Search for the cell housing the specified text and yield its [x, y] center coordinate. 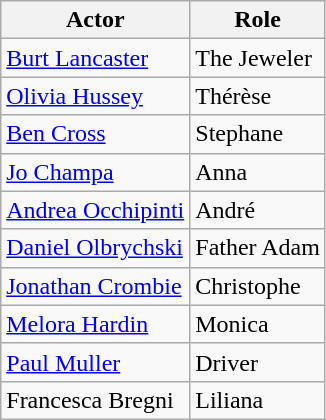
Burt Lancaster [96, 58]
Father Adam [258, 248]
Anna [258, 172]
Stephane [258, 134]
André [258, 210]
Liliana [258, 400]
Andrea Occhipinti [96, 210]
Francesca Bregni [96, 400]
Monica [258, 324]
Paul Muller [96, 362]
Jo Champa [96, 172]
Melora Hardin [96, 324]
Role [258, 20]
Actor [96, 20]
Thérèse [258, 96]
The Jeweler [258, 58]
Jonathan Crombie [96, 286]
Christophe [258, 286]
Ben Cross [96, 134]
Daniel Olbrychski [96, 248]
Olivia Hussey [96, 96]
Driver [258, 362]
